Find where the given text appears and provide that cell's center as (X, Y) coordinate. 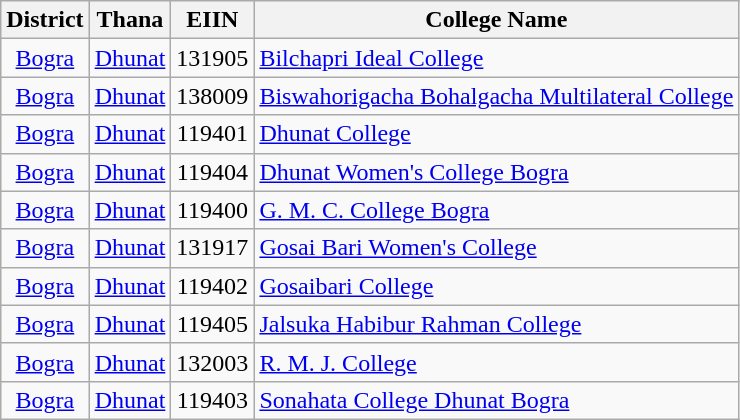
Gosaibari College (496, 286)
131905 (212, 58)
R. M. J. College (496, 362)
G. M. C. College Bogra (496, 210)
District (45, 20)
Bilchapri Ideal College (496, 58)
EIIN (212, 20)
119402 (212, 286)
Dhunat College (496, 134)
132003 (212, 362)
119405 (212, 324)
Jalsuka Habibur Rahman College (496, 324)
131917 (212, 248)
Thana (130, 20)
Dhunat Women's College Bogra (496, 172)
Sonahata College Dhunat Bogra (496, 400)
119404 (212, 172)
119400 (212, 210)
Gosai Bari Women's College (496, 248)
119403 (212, 400)
138009 (212, 96)
119401 (212, 134)
College Name (496, 20)
Biswahorigacha Bohalgacha Multilateral College (496, 96)
